Return the (x, y) coordinate for the center point of the cell that contains the specified text.  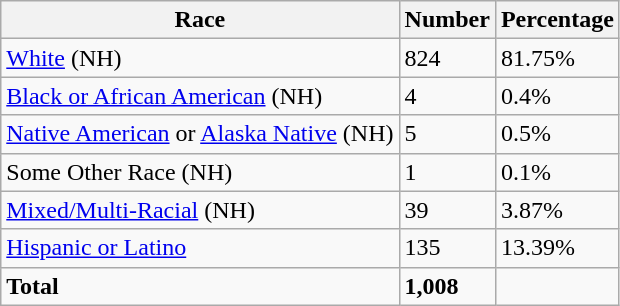
135 (447, 248)
0.4% (557, 96)
5 (447, 134)
Race (200, 20)
Some Other Race (NH) (200, 172)
Percentage (557, 20)
Black or African American (NH) (200, 96)
13.39% (557, 248)
824 (447, 58)
39 (447, 210)
3.87% (557, 210)
1,008 (447, 286)
Total (200, 286)
0.5% (557, 134)
1 (447, 172)
Mixed/Multi-Racial (NH) (200, 210)
Hispanic or Latino (200, 248)
White (NH) (200, 58)
0.1% (557, 172)
Number (447, 20)
4 (447, 96)
81.75% (557, 58)
Native American or Alaska Native (NH) (200, 134)
